Determine the (X, Y) coordinate at the center of the cell enclosing the given text.  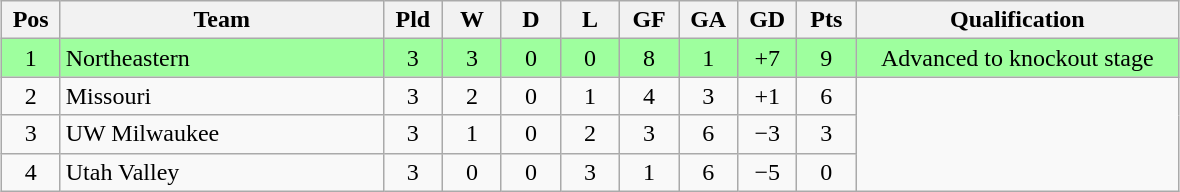
9 (826, 58)
Advanced to knockout stage (1018, 58)
Utah Valley (222, 172)
−5 (768, 172)
D (530, 20)
Missouri (222, 96)
UW Milwaukee (222, 134)
Qualification (1018, 20)
GD (768, 20)
−3 (768, 134)
Pts (826, 20)
+7 (768, 58)
L (590, 20)
Northeastern (222, 58)
Pld (412, 20)
Team (222, 20)
GA (708, 20)
GF (650, 20)
W (472, 20)
Pos (30, 20)
+1 (768, 96)
8 (650, 58)
